Scan for the cell matching the given text and deliver its (X, Y) coordinate at center. 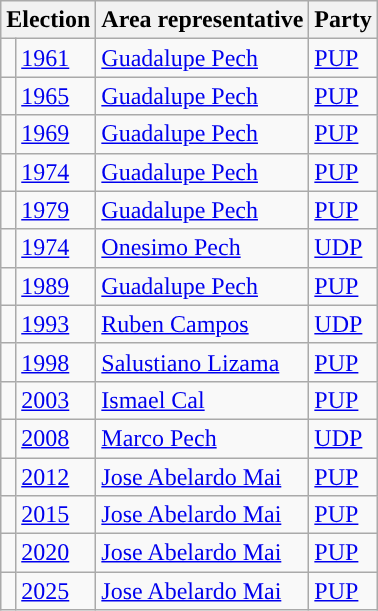
1961 (56, 58)
Party (343, 20)
2015 (56, 515)
Area representative (202, 20)
1965 (56, 96)
Ismael Cal (202, 400)
Onesimo Pech (202, 248)
2012 (56, 477)
1979 (56, 210)
2025 (56, 591)
Ruben Campos (202, 324)
Election (48, 20)
Salustiano Lizama (202, 362)
Marco Pech (202, 438)
1993 (56, 324)
1989 (56, 286)
2008 (56, 438)
2020 (56, 553)
1998 (56, 362)
2003 (56, 400)
1969 (56, 134)
